Provide the (x, y) coordinate of the cell's center where the given text is located.  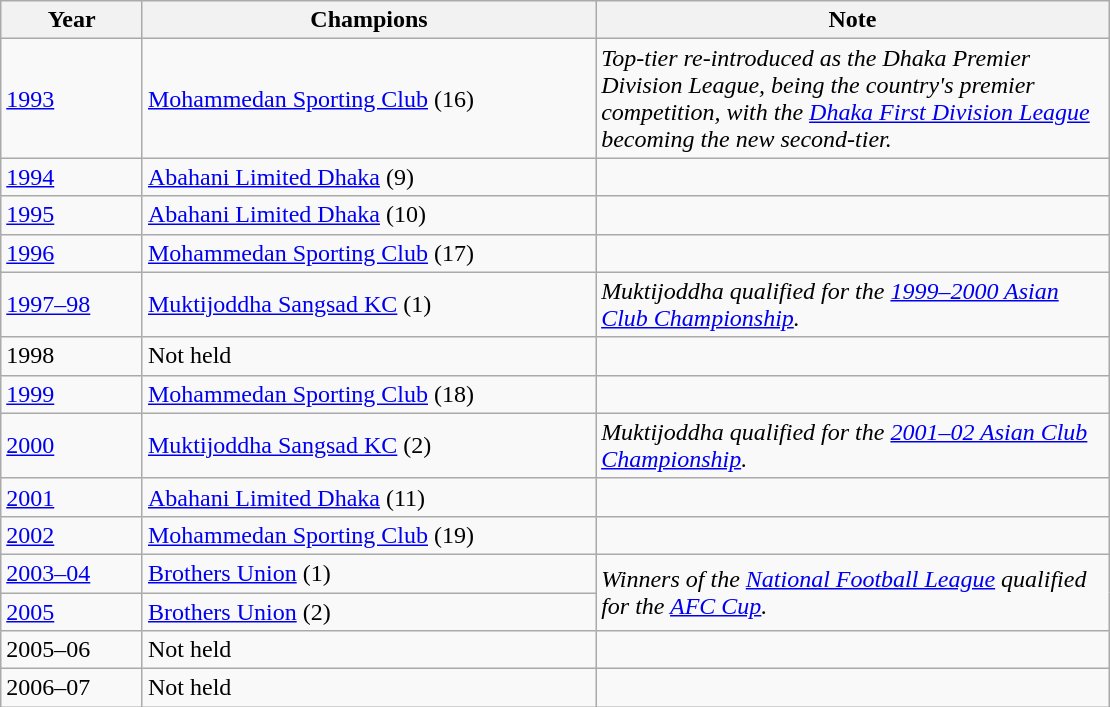
2005–06 (72, 650)
1998 (72, 356)
Brothers Union (1) (368, 573)
2006–07 (72, 688)
Abahani Limited Dhaka (10) (368, 215)
Abahani Limited Dhaka (9) (368, 177)
1997–98 (72, 304)
Brothers Union (2) (368, 611)
Muktijoddha Sangsad KC (1) (368, 304)
Mohammedan Sporting Club (17) (368, 253)
Muktijoddha qualified for the 2001–02 Asian Club Championship. (853, 446)
Champions (368, 20)
2003–04 (72, 573)
Note (853, 20)
Mohammedan Sporting Club (19) (368, 535)
Mohammedan Sporting Club (16) (368, 98)
Muktijoddha qualified for the 1999–2000 Asian Club Championship. (853, 304)
Mohammedan Sporting Club (18) (368, 394)
1996 (72, 253)
1999 (72, 394)
Muktijoddha Sangsad KC (2) (368, 446)
2000 (72, 446)
1994 (72, 177)
Winners of the National Football League qualified for the AFC Cup. (853, 592)
1993 (72, 98)
2002 (72, 535)
2001 (72, 497)
1995 (72, 215)
Year (72, 20)
2005 (72, 611)
Abahani Limited Dhaka (11) (368, 497)
